Detect which cell encompasses the target text, then output its (X, Y) center coordinate. 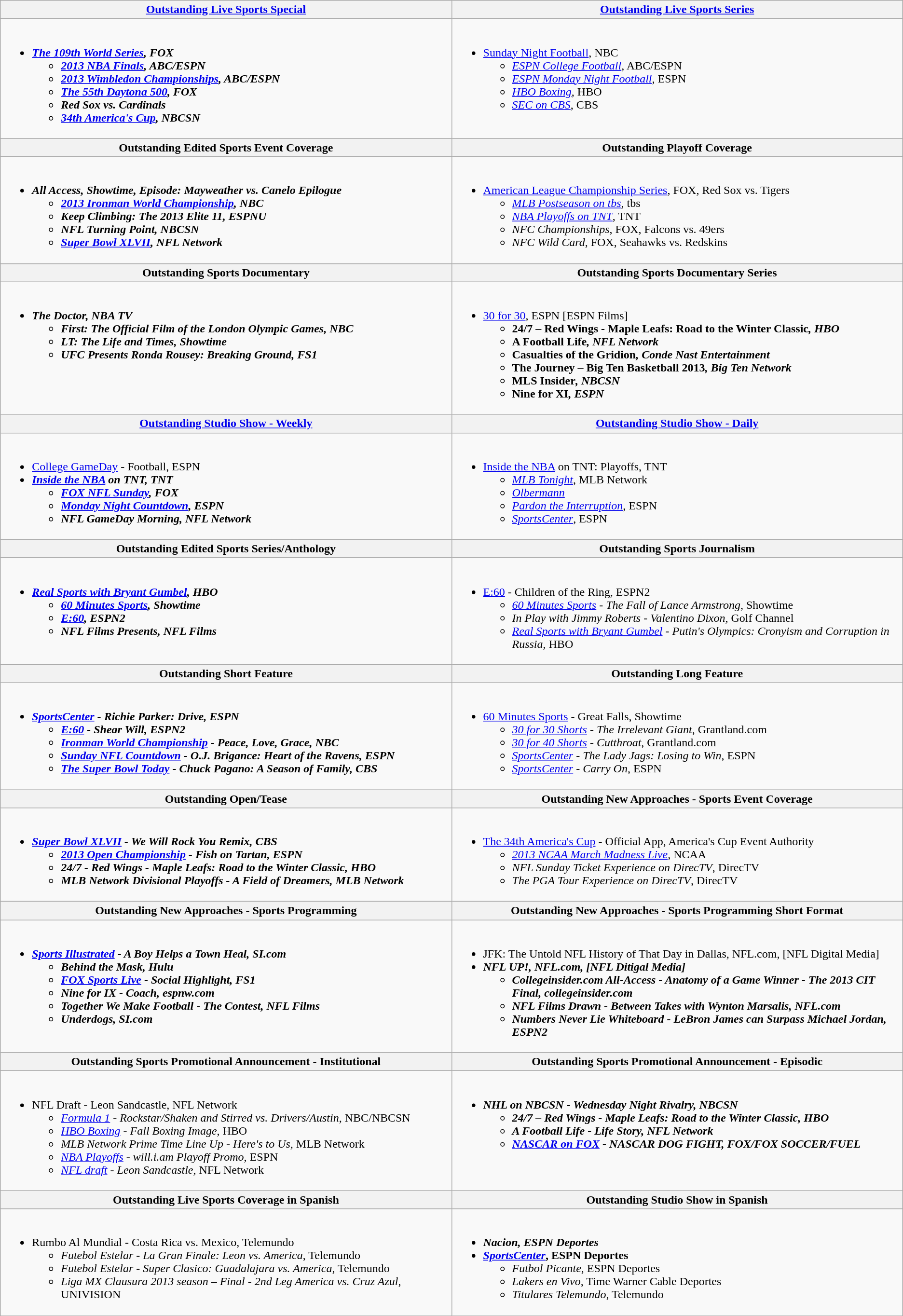
Outstanding Live Sports Series (677, 10)
Outstanding Edited Sports Series/Anthology (226, 548)
Outstanding Live Sports Special (226, 10)
Outstanding Edited Sports Event Coverage (226, 148)
Real Sports with Bryant Gumbel, HBO60 Minutes Sports, ShowtimeE:60, ESPN2NFL Films Presents, NFL Films (226, 611)
Outstanding New Approaches - Sports Programming Short Format (677, 911)
Outstanding Studio Show - Daily (677, 424)
Outstanding Long Feature (677, 673)
Outstanding Sports Journalism (677, 548)
Outstanding Sports Promotional Announcement - Episodic (677, 1062)
Outstanding Short Feature (226, 673)
Outstanding Live Sports Coverage in Spanish (226, 1200)
Outstanding Sports Documentary (226, 273)
Outstanding New Approaches - Sports Event Coverage (677, 798)
Outstanding Playoff Coverage (677, 148)
Outstanding New Approaches - Sports Programming (226, 911)
Outstanding Open/Tease (226, 798)
Inside the NBA on TNT: Playoffs, TNTMLB Tonight, MLB NetworkOlbermannPardon the Interruption, ESPNSportsCenter, ESPN (677, 486)
College GameDay - Football, ESPNInside the NBA on TNT, TNTFOX NFL Sunday, FOXMonday Night Countdown, ESPNNFL GameDay Morning, NFL Network (226, 486)
Outstanding Studio Show in Spanish (677, 1200)
Nacion, ESPN DeportesSportsCenter, ESPN DeportesFutbol Picante, ESPN DeportesLakers en Vivo, Time Warner Cable DeportesTitulares Telemundo, Telemundo (677, 1262)
Outstanding Sports Documentary Series (677, 273)
Sunday Night Football, NBCESPN College Football, ABC/ESPNESPN Monday Night Football, ESPNHBO Boxing, HBOSEC on CBS, CBS (677, 79)
Outstanding Studio Show - Weekly (226, 424)
Outstanding Sports Promotional Announcement - Institutional (226, 1062)
